Return [x, y] of the center of cell containing provided text 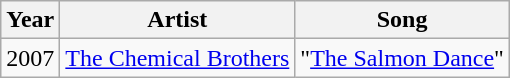
"The Salmon Dance" [402, 58]
Year [30, 20]
The Chemical Brothers [178, 58]
Song [402, 20]
2007 [30, 58]
Artist [178, 20]
